Output the [X, Y] coordinate of the center of the cell containing the given text.  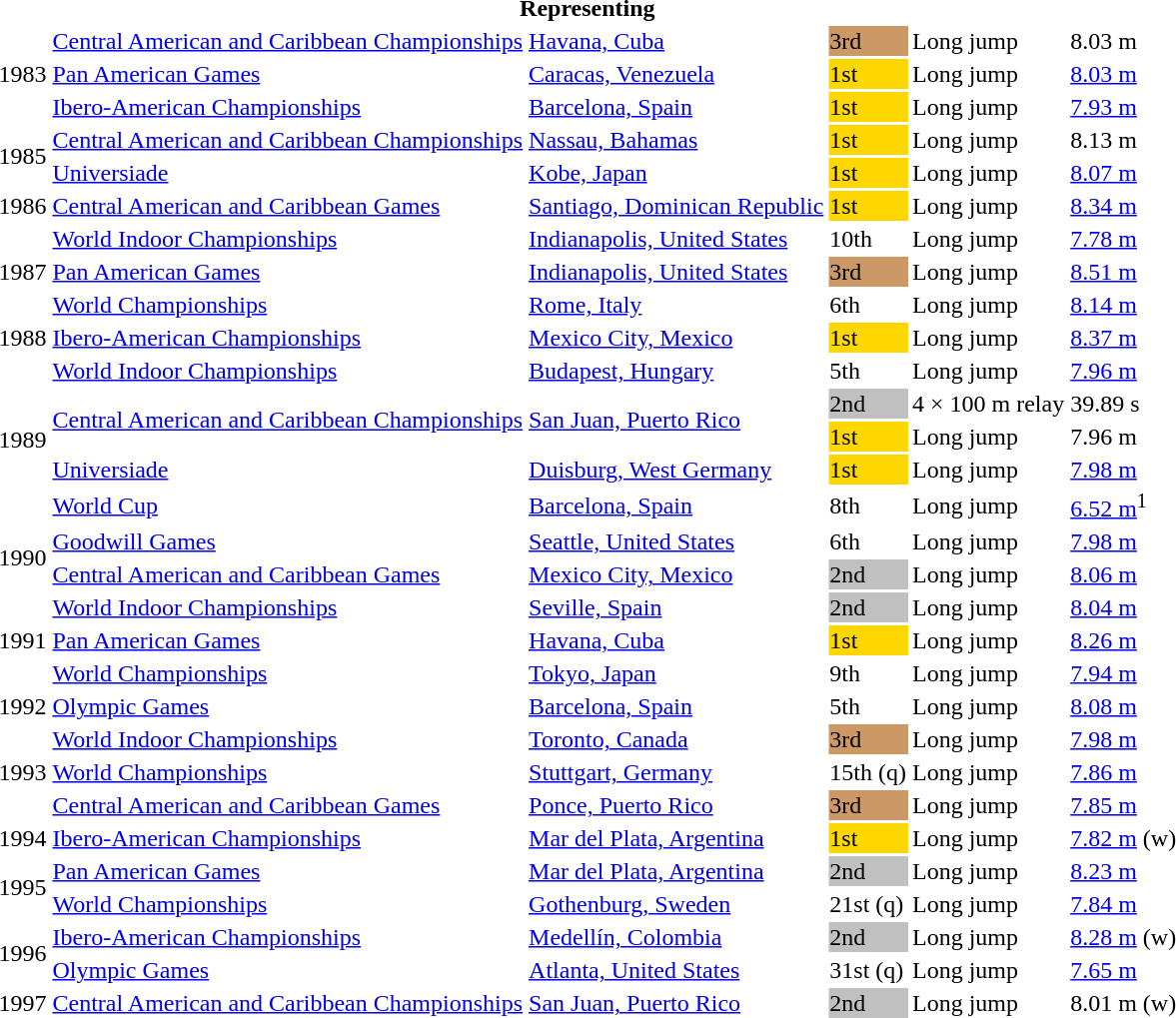
Stuttgart, Germany [676, 772]
Medellín, Colombia [676, 937]
31st (q) [868, 970]
4 × 100 m relay [989, 404]
Kobe, Japan [676, 173]
Ponce, Puerto Rico [676, 805]
Duisburg, West Germany [676, 470]
Caracas, Venezuela [676, 74]
Goodwill Games [288, 541]
Seville, Spain [676, 607]
15th (q) [868, 772]
Nassau, Bahamas [676, 140]
8th [868, 506]
9th [868, 673]
21st (q) [868, 904]
Gothenburg, Sweden [676, 904]
Tokyo, Japan [676, 673]
Atlanta, United States [676, 970]
Toronto, Canada [676, 739]
World Cup [288, 506]
Budapest, Hungary [676, 371]
Rome, Italy [676, 305]
10th [868, 239]
Seattle, United States [676, 541]
Santiago, Dominican Republic [676, 206]
